Scan for the cell matching the given text and deliver its (x, y) coordinate at center. 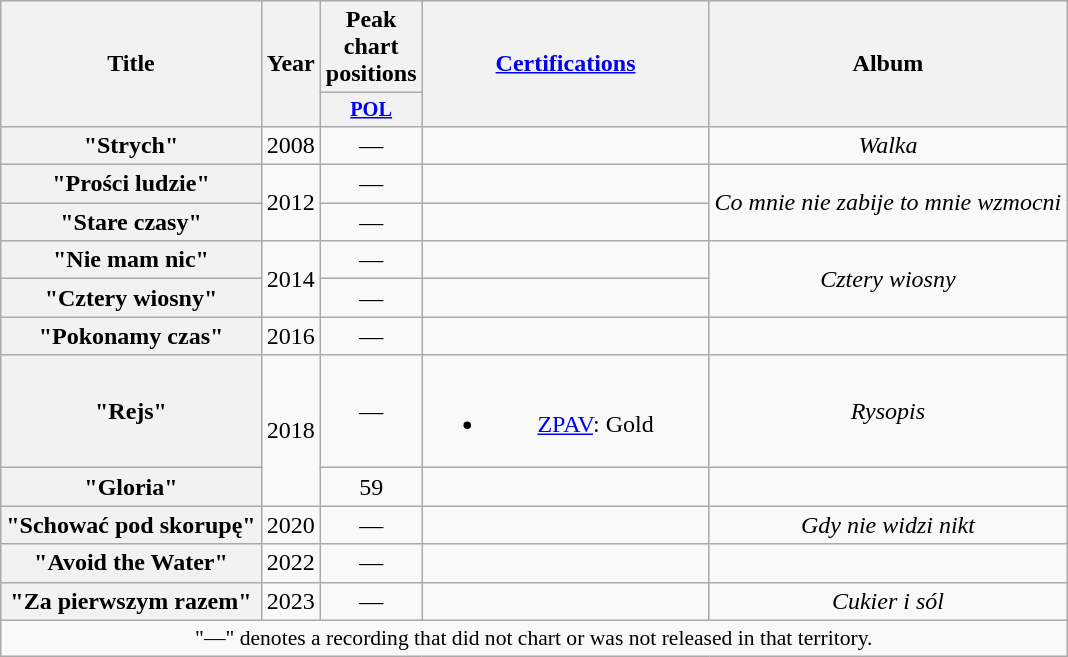
2023 (290, 601)
Cztery wiosny (888, 279)
2016 (290, 336)
"—" denotes a recording that did not chart or was not released in that territory. (534, 638)
"Cztery wiosny" (131, 298)
Album (888, 64)
Rysopis (888, 412)
Co mnie nie zabije to mnie wzmocni (888, 203)
Title (131, 64)
59 (371, 487)
2012 (290, 203)
"Stare czasy" (131, 222)
"Avoid the Water" (131, 563)
"Pokonamy czas" (131, 336)
Year (290, 64)
Certifications (566, 64)
Cukier i sól (888, 601)
Walka (888, 145)
"Rejs" (131, 412)
"Gloria" (131, 487)
2014 (290, 279)
Peak chart positions (371, 47)
Gdy nie widzi nikt (888, 525)
2020 (290, 525)
"Prości ludzie" (131, 184)
2022 (290, 563)
"Schować pod skorupę" (131, 525)
"Nie mam nic" (131, 260)
ZPAV: Gold (566, 412)
2008 (290, 145)
"Za pierwszym razem" (131, 601)
POL (371, 110)
"Strych" (131, 145)
2018 (290, 430)
